Pinpoint the cell where the given text exists, returning its (x, y) midpoint coordinate. 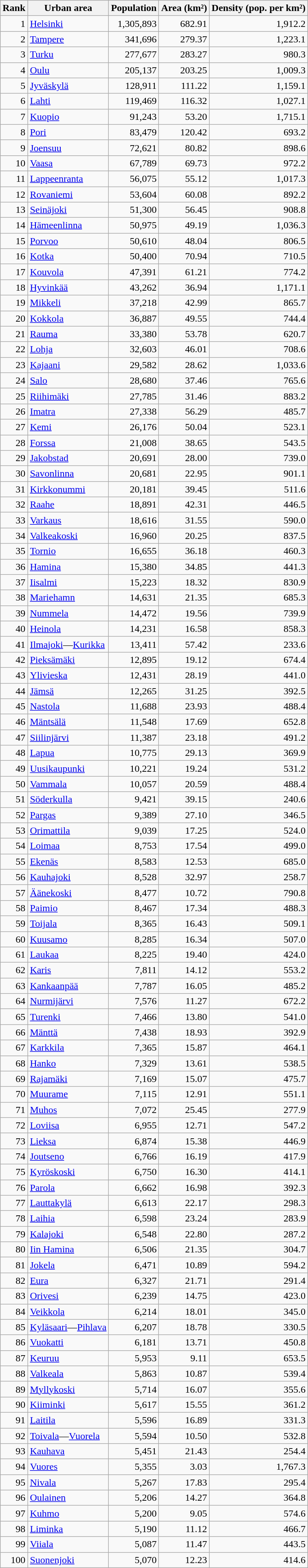
72 (14, 1125)
34.85 (184, 567)
8,365 (134, 923)
Mikkeli (68, 303)
43,262 (134, 287)
346.5 (259, 815)
1,009.3 (259, 70)
64 (14, 1001)
Laihia (68, 1219)
42.99 (184, 303)
790.8 (259, 892)
50 (14, 784)
20,691 (134, 458)
908.8 (259, 210)
6,874 (134, 1141)
55.12 (184, 179)
Kotka (68, 256)
304.7 (259, 1250)
Kuusamo (68, 939)
43 (14, 675)
499.0 (259, 846)
39.45 (184, 489)
86 (14, 1343)
8,225 (134, 955)
23 (14, 365)
18.78 (184, 1327)
14.27 (184, 1498)
27 (14, 427)
79 (14, 1234)
Savonlinna (68, 474)
33 (14, 520)
36 (14, 567)
14.75 (184, 1296)
10,775 (134, 753)
93 (14, 1451)
50.04 (184, 427)
Density (pop. per km²) (259, 8)
Mänttä (68, 1032)
22.95 (184, 474)
9,421 (134, 799)
59 (14, 923)
532.8 (259, 1435)
Hanko (68, 1063)
1,033.6 (259, 365)
11 (14, 179)
653.5 (259, 1358)
77 (14, 1203)
10.87 (184, 1374)
57 (14, 892)
29,582 (134, 365)
16.98 (184, 1188)
295.4 (259, 1482)
Kauhajoki (68, 877)
8,583 (134, 861)
31 (14, 489)
8 (14, 132)
1,159.1 (259, 86)
258.7 (259, 877)
392.5 (259, 691)
Jyväskylä (68, 86)
541.0 (259, 1017)
7,811 (134, 970)
39 (14, 613)
95 (14, 1482)
26 (14, 411)
53 (14, 830)
75 (14, 1172)
17.69 (184, 722)
9.05 (184, 1513)
620.7 (259, 334)
Loviisa (68, 1125)
16.89 (184, 1420)
32 (14, 505)
Turku (68, 55)
34 (14, 536)
33,380 (134, 334)
27,338 (134, 411)
Mäntsälä (68, 722)
16.19 (184, 1156)
76 (14, 1188)
424.0 (259, 955)
28,680 (134, 380)
61.21 (184, 272)
17.25 (184, 830)
Nummela (68, 613)
9.11 (184, 1358)
19.12 (184, 660)
Ylivieska (68, 675)
Karkkila (68, 1048)
5,451 (134, 1451)
28 (14, 442)
511.6 (259, 489)
70.94 (184, 256)
Rajamäki (68, 1079)
287.2 (259, 1234)
85 (14, 1327)
16.07 (184, 1389)
Valkeakoski (68, 536)
7,329 (134, 1063)
539.4 (259, 1374)
15.55 (184, 1405)
Joutseno (68, 1156)
460.3 (259, 551)
99 (14, 1544)
Parola (68, 1188)
Söderkulla (68, 799)
Valkeala (68, 1374)
883.2 (259, 396)
36,887 (134, 318)
88 (14, 1374)
392.3 (259, 1188)
38.65 (184, 442)
9 (14, 148)
5,714 (134, 1389)
15.38 (184, 1141)
55 (14, 861)
67,789 (134, 163)
Ekenäs (68, 861)
13 (14, 210)
52 (14, 815)
30 (14, 474)
865.7 (259, 303)
38 (14, 598)
44 (14, 691)
25 (14, 396)
Pieksämäki (68, 660)
Äänekoski (68, 892)
Lapua (68, 753)
685.0 (259, 861)
6,613 (134, 1203)
10 (14, 163)
53,604 (134, 194)
21 (14, 334)
67 (14, 1048)
83,479 (134, 132)
Muhos (68, 1110)
60 (14, 939)
17.83 (184, 1482)
1 (14, 24)
7,115 (134, 1094)
414.1 (259, 1172)
11,688 (134, 707)
Imatra (68, 411)
21,008 (134, 442)
16.30 (184, 1172)
Vuores (68, 1467)
84 (14, 1312)
16.05 (184, 986)
Seinäjoki (68, 210)
12.23 (184, 1560)
Iisalmi (68, 582)
6,506 (134, 1250)
16,960 (134, 536)
14.12 (184, 970)
Vammala (68, 784)
10,057 (134, 784)
283.27 (184, 55)
5,070 (134, 1560)
18.01 (184, 1312)
355.6 (259, 1389)
74 (14, 1156)
7 (14, 117)
14,472 (134, 613)
1,767.3 (259, 1467)
507.0 (259, 939)
7,365 (134, 1048)
Riihimäki (68, 396)
Pori (68, 132)
14,631 (134, 598)
37,218 (134, 303)
23.93 (184, 707)
1,171.1 (259, 287)
Liminka (68, 1529)
72,621 (134, 148)
Raahe (68, 505)
Iin Hamina (68, 1250)
369.9 (259, 753)
283.9 (259, 1219)
Kouvola (68, 272)
26,176 (134, 427)
6 (14, 101)
5,863 (134, 1374)
63 (14, 986)
Varkaus (68, 520)
12,895 (134, 660)
Jakobstad (68, 458)
37 (14, 582)
29 (14, 458)
Tornio (68, 551)
Porvoo (68, 241)
14 (14, 225)
682.91 (184, 24)
7,072 (134, 1110)
Lahti (68, 101)
16.43 (184, 923)
19 (14, 303)
17.34 (184, 908)
28.19 (184, 675)
15,223 (134, 582)
6,548 (134, 1234)
12.91 (184, 1094)
15.07 (184, 1079)
491.2 (259, 738)
56.29 (184, 411)
19.40 (184, 955)
13.71 (184, 1343)
23.18 (184, 738)
8,467 (134, 908)
12,265 (134, 691)
25.45 (184, 1110)
254.4 (259, 1451)
Kankaanpää (68, 986)
Toijala (68, 923)
Suonenjoki (68, 1560)
48.04 (184, 241)
364.8 (259, 1498)
830.9 (259, 582)
240.6 (259, 799)
Kokkola (68, 318)
Nurmijärvi (68, 1001)
51 (14, 799)
806.5 (259, 241)
Hamina (68, 567)
Orimattila (68, 830)
5,594 (134, 1435)
Siilinjärvi (68, 738)
710.5 (259, 256)
Oulainen (68, 1498)
1,223.1 (259, 39)
20,181 (134, 489)
58 (14, 908)
574.6 (259, 1513)
417.9 (259, 1156)
65 (14, 1017)
765.6 (259, 380)
Rauma (68, 334)
10,221 (134, 769)
20.59 (184, 784)
Helsinki (68, 24)
69.73 (184, 163)
Lappeenranta (68, 179)
464.1 (259, 1048)
7,466 (134, 1017)
80 (14, 1250)
7,169 (134, 1079)
13.80 (184, 1017)
120.42 (184, 132)
Lauttakylä (68, 1203)
18.32 (184, 582)
28.62 (184, 365)
Heinola (68, 629)
708.6 (259, 349)
553.2 (259, 970)
42 (14, 660)
12.53 (184, 861)
116.32 (184, 101)
672.2 (259, 1001)
6,750 (134, 1172)
18 (14, 287)
205,137 (134, 70)
7,787 (134, 986)
82 (14, 1281)
6,662 (134, 1188)
50,610 (134, 241)
42.31 (184, 505)
Lohja (68, 349)
443.5 (259, 1544)
Lieksa (68, 1141)
16,655 (134, 551)
56 (14, 877)
8,285 (134, 939)
10.72 (184, 892)
45 (14, 707)
16.34 (184, 939)
980.3 (259, 55)
50,975 (134, 225)
423.0 (259, 1296)
485.7 (259, 411)
466.7 (259, 1529)
15.87 (184, 1048)
Tampere (68, 39)
12,431 (134, 675)
15 (14, 241)
6,327 (134, 1281)
901.1 (259, 474)
Viiala (68, 1544)
22.17 (184, 1203)
39.15 (184, 799)
49.19 (184, 225)
392.9 (259, 1032)
56,075 (134, 179)
7,438 (134, 1032)
19.24 (184, 769)
73 (14, 1141)
3.03 (184, 1467)
Oulu (68, 70)
9,039 (134, 830)
475.7 (259, 1079)
298.3 (259, 1203)
Ilmajoki—Kurikka (68, 644)
90 (14, 1405)
441.0 (259, 675)
6,471 (134, 1265)
1,017.3 (259, 179)
Kyläsaari—Pihlava (68, 1327)
531.2 (259, 769)
446.9 (259, 1141)
47 (14, 738)
972.2 (259, 163)
78 (14, 1219)
49.55 (184, 318)
Uusikaupunki (68, 769)
5,190 (134, 1529)
Salo (68, 380)
277,677 (134, 55)
89 (14, 1389)
Jämsä (68, 691)
128,911 (134, 86)
21.43 (184, 1451)
71 (14, 1110)
94 (14, 1467)
1,036.3 (259, 225)
594.2 (259, 1265)
446.5 (259, 505)
739.0 (259, 458)
13,411 (134, 644)
Rovaniemi (68, 194)
Joensuu (68, 148)
7,576 (134, 1001)
20,681 (134, 474)
Kauhava (68, 1451)
2 (14, 39)
1,715.1 (259, 117)
11,548 (134, 722)
12.71 (184, 1125)
31.55 (184, 520)
22 (14, 349)
22.80 (184, 1234)
Nastola (68, 707)
87 (14, 1358)
100 (14, 1560)
Kuhmo (68, 1513)
Turenki (68, 1017)
652.8 (259, 722)
5,355 (134, 1467)
Toivala—Vuorela (68, 1435)
858.3 (259, 629)
9,389 (134, 815)
Vaasa (68, 163)
31.25 (184, 691)
96 (14, 1498)
Kemi (68, 427)
Nivala (68, 1482)
119,469 (134, 101)
Laitila (68, 1420)
5,953 (134, 1358)
5,206 (134, 1498)
Hämeenlinna (68, 225)
18,616 (134, 520)
Area (km²) (184, 8)
277.9 (259, 1110)
Orivesi (68, 1296)
Laukaa (68, 955)
10.50 (184, 1435)
36.94 (184, 287)
345.0 (259, 1312)
27.10 (184, 815)
Veikkola (68, 1312)
97 (14, 1513)
18,891 (134, 505)
543.5 (259, 442)
31.46 (184, 396)
61 (14, 955)
40 (14, 629)
46.01 (184, 349)
Keuruu (68, 1358)
28.00 (184, 458)
551.1 (259, 1094)
Myllykoski (68, 1389)
91 (14, 1420)
27,785 (134, 396)
1,912.2 (259, 24)
685.3 (259, 598)
524.0 (259, 830)
291.4 (259, 1281)
24 (14, 380)
Forssa (68, 442)
488.3 (259, 908)
3 (14, 55)
35 (14, 551)
111.22 (184, 86)
98 (14, 1529)
Karis (68, 970)
5,617 (134, 1405)
51,300 (134, 210)
14,231 (134, 629)
10.89 (184, 1265)
20.25 (184, 536)
5,200 (134, 1513)
Rank (14, 8)
54 (14, 846)
32.97 (184, 877)
17 (14, 272)
774.2 (259, 272)
674.4 (259, 660)
11,387 (134, 738)
330.5 (259, 1327)
Kajaani (68, 365)
450.8 (259, 1343)
341,696 (134, 39)
523.1 (259, 427)
693.2 (259, 132)
6,207 (134, 1327)
11.47 (184, 1544)
Kuopio (68, 117)
46 (14, 722)
11.27 (184, 1001)
92 (14, 1435)
5 (14, 86)
837.5 (259, 536)
203.25 (184, 70)
16 (14, 256)
8,753 (134, 846)
744.4 (259, 318)
53.78 (184, 334)
16.58 (184, 629)
83 (14, 1296)
538.5 (259, 1063)
69 (14, 1079)
Kyröskoski (68, 1172)
898.6 (259, 148)
414.6 (259, 1560)
11.12 (184, 1529)
91,243 (134, 117)
6,955 (134, 1125)
892.2 (259, 194)
5,267 (134, 1482)
18.93 (184, 1032)
Paimio (68, 908)
29.13 (184, 753)
590.0 (259, 520)
1,305,893 (134, 24)
57.42 (184, 644)
6,214 (134, 1312)
6,181 (134, 1343)
279.37 (184, 39)
6,766 (134, 1156)
Loimaa (68, 846)
68 (14, 1063)
32,603 (134, 349)
23.24 (184, 1219)
70 (14, 1094)
4 (14, 70)
8,477 (134, 892)
53.20 (184, 117)
49 (14, 769)
233.6 (259, 644)
Urban area (68, 8)
1,027.1 (259, 101)
8,528 (134, 877)
Kalajoki (68, 1234)
6,239 (134, 1296)
Hyvinkää (68, 287)
5,596 (134, 1420)
21.71 (184, 1281)
47,391 (134, 272)
Population (134, 8)
13.61 (184, 1063)
Pargas (68, 815)
Kiiminki (68, 1405)
50,400 (134, 256)
62 (14, 970)
17.54 (184, 846)
Mariehamn (68, 598)
485.2 (259, 986)
331.3 (259, 1420)
37.46 (184, 380)
6,598 (134, 1219)
41 (14, 644)
48 (14, 753)
5,087 (134, 1544)
19.56 (184, 613)
Vuokatti (68, 1343)
361.2 (259, 1405)
36.18 (184, 551)
Jokela (68, 1265)
Kirkkonummi (68, 489)
60.08 (184, 194)
56.45 (184, 210)
547.2 (259, 1125)
81 (14, 1265)
66 (14, 1032)
509.1 (259, 923)
12 (14, 194)
441.3 (259, 567)
80.82 (184, 148)
20 (14, 318)
Eura (68, 1281)
Muurame (68, 1094)
739.9 (259, 613)
15,380 (134, 567)
